Return the (X, Y) coordinate for the center point of the cell that contains the specified text.  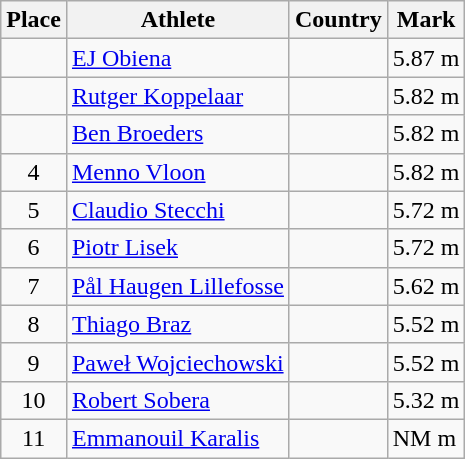
EJ Obiena (178, 58)
6 (34, 248)
NM m (426, 438)
8 (34, 324)
Thiago Braz (178, 324)
11 (34, 438)
Robert Sobera (178, 400)
5.62 m (426, 286)
5.87 m (426, 58)
4 (34, 172)
Claudio Stecchi (178, 210)
Place (34, 20)
Mark (426, 20)
Menno Vloon (178, 172)
Country (338, 20)
Pål Haugen Lillefosse (178, 286)
Rutger Koppelaar (178, 96)
9 (34, 362)
7 (34, 286)
Paweł Wojciechowski (178, 362)
Athlete (178, 20)
10 (34, 400)
5.32 m (426, 400)
Emmanouil Karalis (178, 438)
Ben Broeders (178, 134)
Piotr Lisek (178, 248)
5 (34, 210)
